Locate the cell with the specified text and output its (x, y) center coordinate. 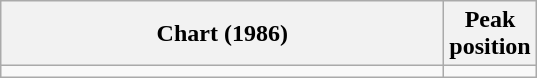
Peakposition (490, 34)
Chart (1986) (222, 34)
